Pinpoint the cell where the given text exists, returning its (X, Y) midpoint coordinate. 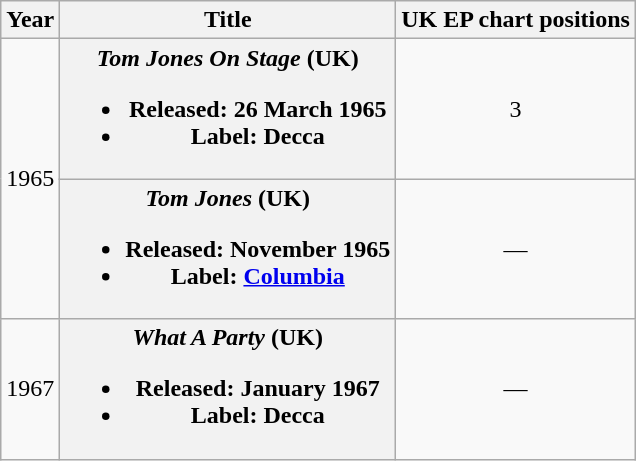
1965 (30, 179)
3 (516, 109)
Year (30, 20)
Tom Jones (UK)Released: November 1965Label: Columbia (228, 249)
UK EP chart positions (516, 20)
Title (228, 20)
Tom Jones On Stage (UK)Released: 26 March 1965Label: Decca (228, 109)
1967 (30, 389)
What A Party (UK)Released: January 1967Label: Decca (228, 389)
